Scan for the cell matching the given text and deliver its (X, Y) coordinate at center. 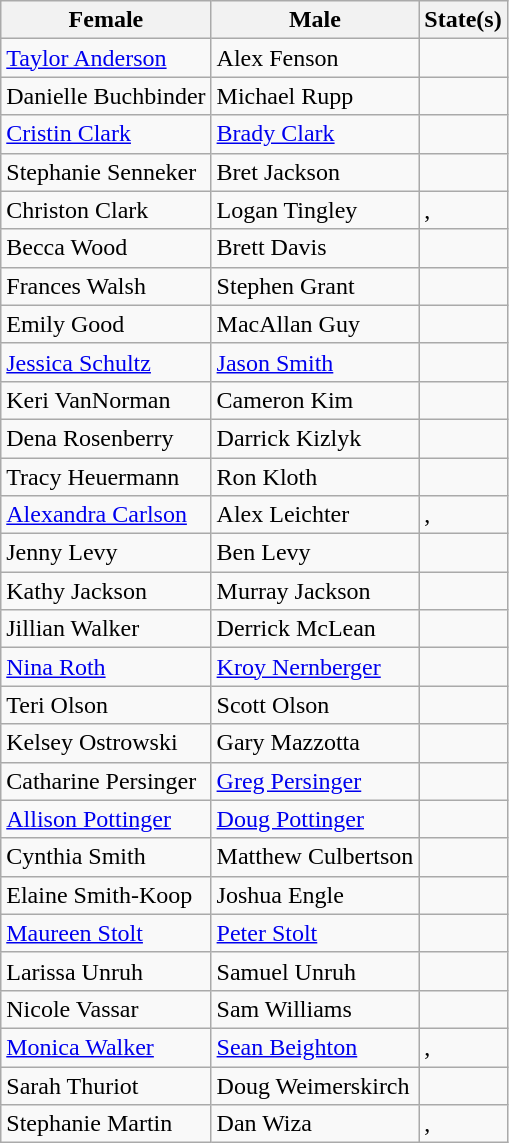
Male (315, 20)
Dena Rosenberry (106, 438)
Peter Stolt (315, 933)
Doug Pottinger (315, 819)
Catharine Persinger (106, 781)
Christon Clark (106, 210)
Monica Walker (106, 1047)
Ron Kloth (315, 477)
Maureen Stolt (106, 933)
Frances Walsh (106, 286)
Cynthia Smith (106, 857)
Kroy Nernberger (315, 667)
Stephanie Martin (106, 1124)
Logan Tingley (315, 210)
Sarah Thuriot (106, 1085)
Derrick McLean (315, 629)
Scott Olson (315, 705)
Cameron Kim (315, 400)
Female (106, 20)
Dan Wiza (315, 1124)
Teri Olson (106, 705)
MacAllan Guy (315, 324)
Jenny Levy (106, 553)
Brett Davis (315, 248)
State(s) (463, 20)
Sean Beighton (315, 1047)
Jillian Walker (106, 629)
Emily Good (106, 324)
Doug Weimerskirch (315, 1085)
Murray Jackson (315, 591)
Joshua Engle (315, 895)
Tracy Heuermann (106, 477)
Alexandra Carlson (106, 515)
Alex Fenson (315, 58)
Ben Levy (315, 553)
Sam Williams (315, 1009)
Stephen Grant (315, 286)
Brady Clark (315, 134)
Nina Roth (106, 667)
Keri VanNorman (106, 400)
Samuel Unruh (315, 971)
Larissa Unruh (106, 971)
Elaine Smith-Koop (106, 895)
Michael Rupp (315, 96)
Taylor Anderson (106, 58)
Allison Pottinger (106, 819)
Alex Leichter (315, 515)
Stephanie Senneker (106, 172)
Kelsey Ostrowski (106, 743)
Cristin Clark (106, 134)
Becca Wood (106, 248)
Nicole Vassar (106, 1009)
Matthew Culbertson (315, 857)
Bret Jackson (315, 172)
Darrick Kizlyk (315, 438)
Kathy Jackson (106, 591)
Danielle Buchbinder (106, 96)
Jason Smith (315, 362)
Jessica Schultz (106, 362)
Gary Mazzotta (315, 743)
Greg Persinger (315, 781)
